Capture the cell that displays the provided text and extract its [X, Y] central coordinate. 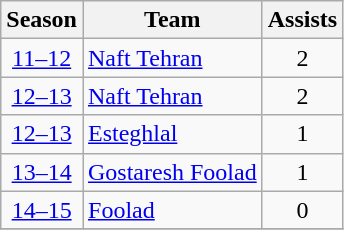
Foolad [172, 210]
Team [172, 20]
Esteghlal [172, 134]
Gostaresh Foolad [172, 172]
11–12 [42, 58]
13–14 [42, 172]
Season [42, 20]
14–15 [42, 210]
Assists [302, 20]
0 [302, 210]
